Pinpoint the cell where the given text exists, returning its (X, Y) midpoint coordinate. 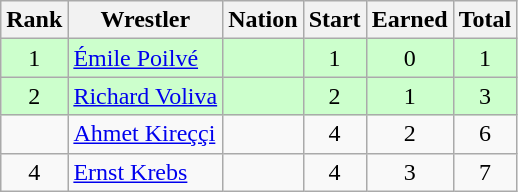
Total (485, 20)
Richard Voliva (146, 96)
Ahmet Kireççi (146, 134)
Earned (410, 20)
Nation (263, 20)
Émile Poilvé (146, 58)
Rank (34, 20)
Wrestler (146, 20)
Ernst Krebs (146, 172)
Start (334, 20)
7 (485, 172)
0 (410, 58)
6 (485, 134)
